Capture the cell that displays the provided text and extract its (X, Y) central coordinate. 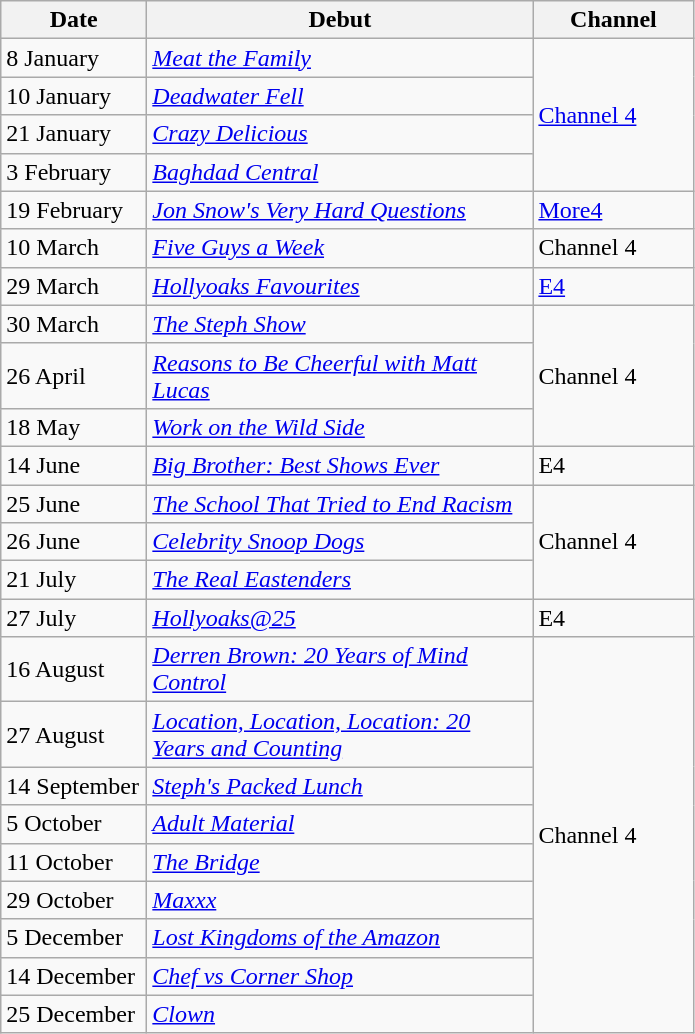
Jon Snow's Very Hard Questions (340, 210)
Hollyoaks Favourites (340, 286)
30 March (74, 324)
16 August (74, 670)
Maxxx (340, 900)
Derren Brown: 20 Years of Mind Control (340, 670)
The Steph Show (340, 324)
Crazy Delicious (340, 134)
The School That Tried to End Racism (340, 503)
Baghdad Central (340, 172)
Hollyoaks@25 (340, 618)
11 October (74, 862)
18 May (74, 427)
19 February (74, 210)
Location, Location, Location: 20 Years and Counting (340, 734)
26 April (74, 376)
The Real Eastenders (340, 580)
10 January (74, 96)
Adult Material (340, 824)
25 December (74, 1014)
The Bridge (340, 862)
Big Brother: Best Shows Ever (340, 465)
3 February (74, 172)
Five Guys a Week (340, 248)
Work on the Wild Side (340, 427)
10 March (74, 248)
More4 (614, 210)
21 January (74, 134)
Lost Kingdoms of the Amazon (340, 938)
Clown (340, 1014)
Deadwater Fell (340, 96)
29 March (74, 286)
27 July (74, 618)
26 June (74, 542)
Date (74, 20)
14 December (74, 976)
Celebrity Snoop Dogs (340, 542)
27 August (74, 734)
5 October (74, 824)
Steph's Packed Lunch (340, 786)
8 January (74, 58)
25 June (74, 503)
5 December (74, 938)
14 June (74, 465)
Reasons to Be Cheerful with Matt Lucas (340, 376)
Channel (614, 20)
Chef vs Corner Shop (340, 976)
29 October (74, 900)
Debut (340, 20)
14 September (74, 786)
Meat the Family (340, 58)
21 July (74, 580)
